Provide the [x, y] coordinate of the cell's center where the given text is located.  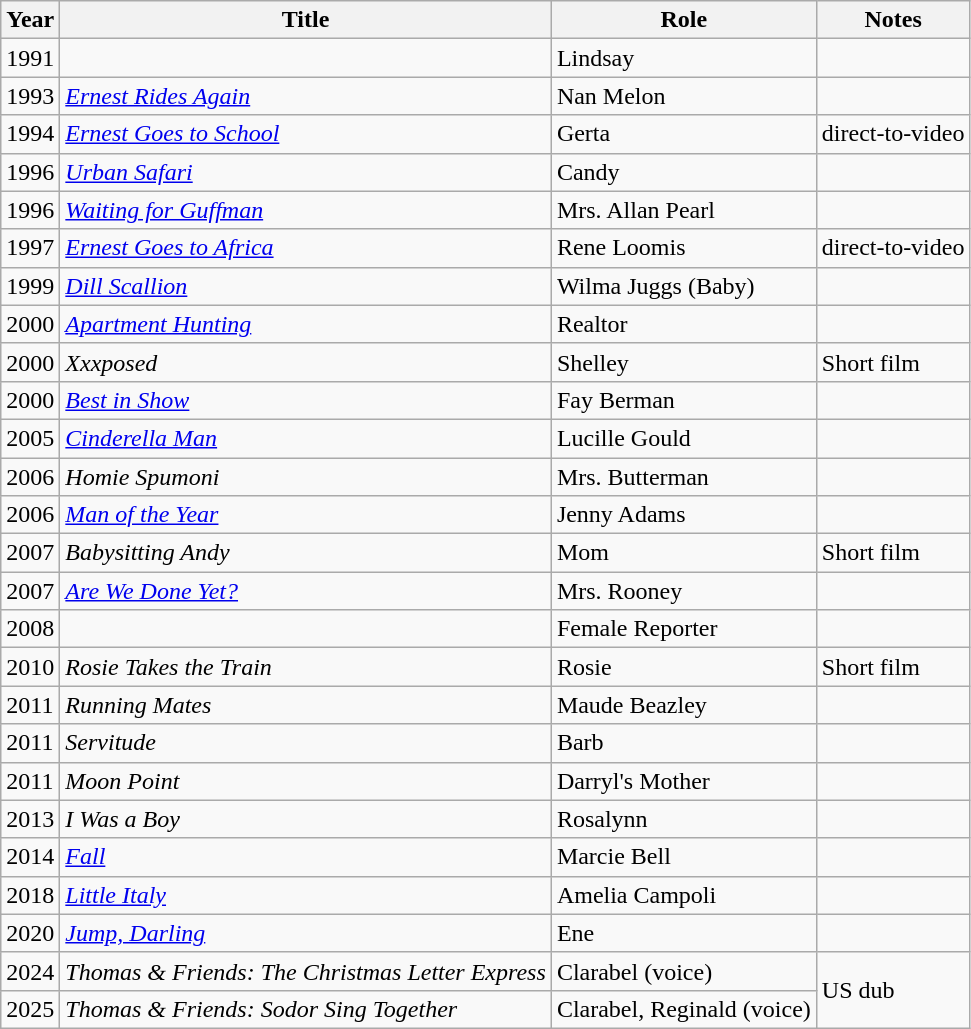
Lindsay [684, 58]
Ernest Goes to School [306, 134]
Dill Scallion [306, 286]
Fay Berman [684, 400]
Ernest Rides Again [306, 96]
Waiting for Guffman [306, 210]
Jump, Darling [306, 933]
I Was a Boy [306, 819]
Servitude [306, 743]
Thomas & Friends: Sodor Sing Together [306, 1009]
Shelley [684, 362]
Homie Spumoni [306, 477]
Nan Melon [684, 96]
Mrs. Butterman [684, 477]
Thomas & Friends: The Christmas Letter Express [306, 971]
Year [30, 20]
Rosie [684, 667]
Rene Loomis [684, 248]
Urban Safari [306, 172]
1997 [30, 248]
Little Italy [306, 895]
Apartment Hunting [306, 324]
1999 [30, 286]
Rosalynn [684, 819]
2008 [30, 629]
Man of the Year [306, 515]
Best in Show [306, 400]
Mrs. Allan Pearl [684, 210]
Ene [684, 933]
Candy [684, 172]
Fall [306, 857]
Xxxposed [306, 362]
Clarabel, Reginald (voice) [684, 1009]
2013 [30, 819]
Jenny Adams [684, 515]
Are We Done Yet? [306, 591]
Lucille Gould [684, 438]
Realtor [684, 324]
Mrs. Rooney [684, 591]
Darryl's Mother [684, 781]
Marcie Bell [684, 857]
US dub [893, 990]
Amelia Campoli [684, 895]
Barb [684, 743]
Rosie Takes the Train [306, 667]
Mom [684, 553]
1991 [30, 58]
Female Reporter [684, 629]
Ernest Goes to Africa [306, 248]
1993 [30, 96]
Moon Point [306, 781]
2018 [30, 895]
2010 [30, 667]
Running Mates [306, 705]
Role [684, 20]
Wilma Juggs (Baby) [684, 286]
2005 [30, 438]
1994 [30, 134]
Notes [893, 20]
2014 [30, 857]
Clarabel (voice) [684, 971]
Babysitting Andy [306, 553]
Gerta [684, 134]
2020 [30, 933]
2024 [30, 971]
Cinderella Man [306, 438]
Maude Beazley [684, 705]
Title [306, 20]
2025 [30, 1009]
